Detect which cell encompasses the target text, then output its (x, y) center coordinate. 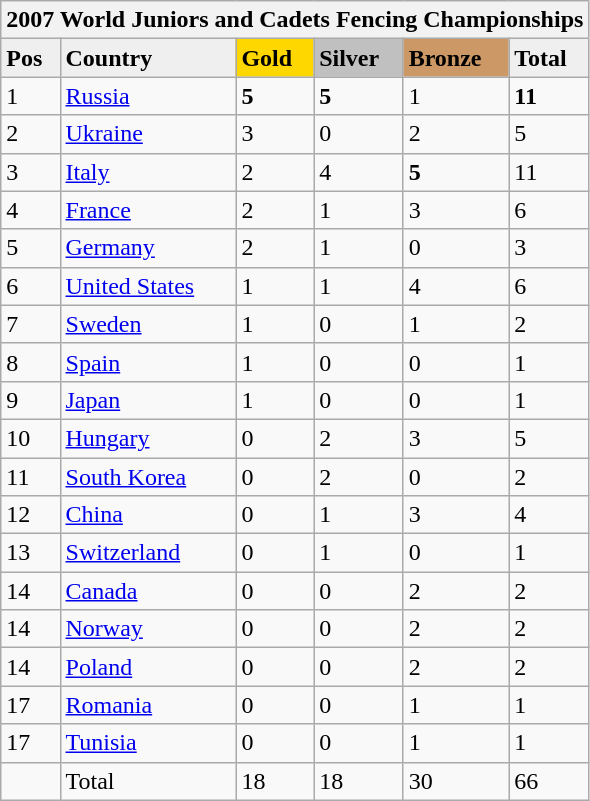
Country (148, 58)
13 (30, 553)
8 (30, 362)
66 (549, 781)
Russia (148, 96)
Japan (148, 400)
12 (30, 515)
France (148, 210)
China (148, 515)
Poland (148, 667)
Gold (275, 58)
South Korea (148, 477)
Ukraine (148, 134)
Romania (148, 705)
Pos (30, 58)
7 (30, 324)
Germany (148, 248)
Canada (148, 591)
Silver (358, 58)
Spain (148, 362)
Bronze (456, 58)
Tunisia (148, 743)
Italy (148, 172)
30 (456, 781)
Sweden (148, 324)
Norway (148, 629)
9 (30, 400)
Hungary (148, 438)
Switzerland (148, 553)
2007 World Juniors and Cadets Fencing Championships (295, 20)
United States (148, 286)
10 (30, 438)
